Scan for the cell matching the given text and deliver its (x, y) coordinate at center. 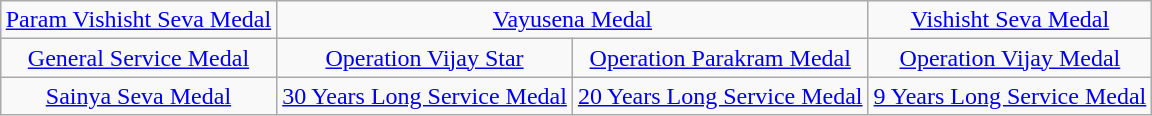
General Service Medal (138, 58)
Operation Vijay Medal (1010, 58)
Vayusena Medal (572, 20)
9 Years Long Service Medal (1010, 96)
Vishisht Seva Medal (1010, 20)
Operation Parakram Medal (720, 58)
Operation Vijay Star (425, 58)
30 Years Long Service Medal (425, 96)
Param Vishisht Seva Medal (138, 20)
Sainya Seva Medal (138, 96)
20 Years Long Service Medal (720, 96)
